Search for the cell housing the specified text and yield its [X, Y] center coordinate. 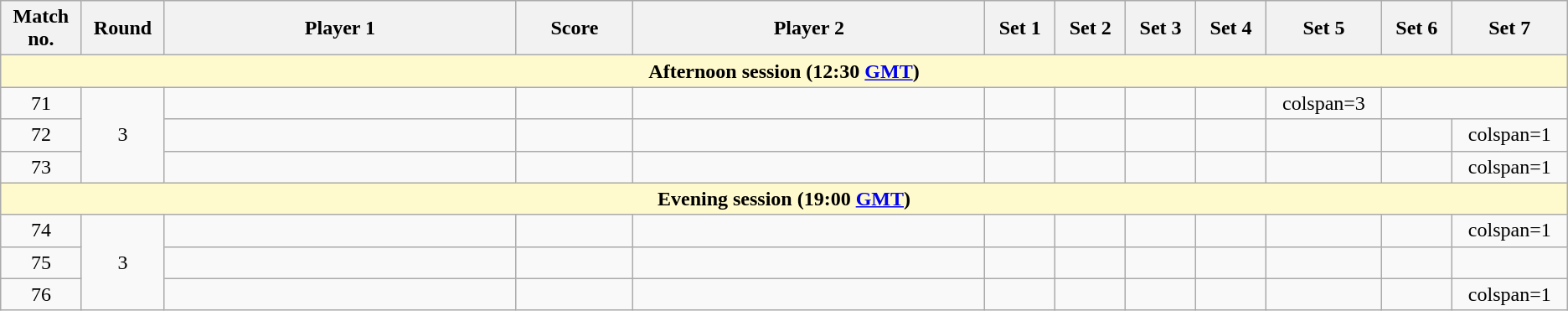
Set 6 [1416, 29]
76 [41, 294]
Set 3 [1161, 29]
Match no. [41, 29]
Afternoon session (12:30 GMT) [784, 71]
Player 2 [809, 29]
Round [122, 29]
73 [41, 167]
Player 1 [340, 29]
Set 7 [1509, 29]
Set 4 [1231, 29]
Set 1 [1020, 29]
Set 2 [1091, 29]
Score [575, 29]
Set 5 [1324, 29]
72 [41, 135]
75 [41, 262]
74 [41, 231]
Evening session (19:00 GMT) [784, 199]
colspan=3 [1324, 103]
71 [41, 103]
